Determine the [x, y] coordinate at the center of the cell enclosing the given text.  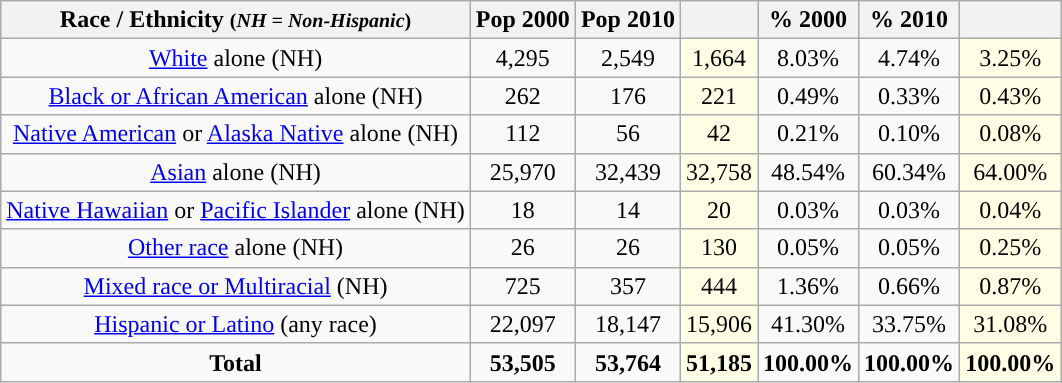
42 [718, 134]
Other race alone (NH) [236, 248]
0.10% [910, 134]
444 [718, 286]
4,295 [522, 58]
Hispanic or Latino (any race) [236, 324]
8.03% [808, 58]
0.87% [1010, 286]
0.66% [910, 286]
15,906 [718, 324]
0.04% [1010, 210]
0.43% [1010, 96]
% 2010 [910, 20]
33.75% [910, 324]
51,185 [718, 362]
357 [628, 286]
Mixed race or Multiracial (NH) [236, 286]
221 [718, 96]
3.25% [1010, 58]
0.33% [910, 96]
0.25% [1010, 248]
262 [522, 96]
130 [718, 248]
32,439 [628, 172]
Pop 2000 [522, 20]
0.49% [808, 96]
Race / Ethnicity (NH = Non-Hispanic) [236, 20]
0.08% [1010, 134]
18 [522, 210]
4.74% [910, 58]
112 [522, 134]
48.54% [808, 172]
20 [718, 210]
31.08% [1010, 324]
60.34% [910, 172]
725 [522, 286]
Native Hawaiian or Pacific Islander alone (NH) [236, 210]
2,549 [628, 58]
25,970 [522, 172]
Native American or Alaska Native alone (NH) [236, 134]
1.36% [808, 286]
Black or African American alone (NH) [236, 96]
1,664 [718, 58]
53,764 [628, 362]
Pop 2010 [628, 20]
% 2000 [808, 20]
176 [628, 96]
14 [628, 210]
64.00% [1010, 172]
53,505 [522, 362]
Total [236, 362]
Asian alone (NH) [236, 172]
0.21% [808, 134]
32,758 [718, 172]
White alone (NH) [236, 58]
41.30% [808, 324]
18,147 [628, 324]
22,097 [522, 324]
56 [628, 134]
